Search for the cell housing the specified text and yield its [x, y] center coordinate. 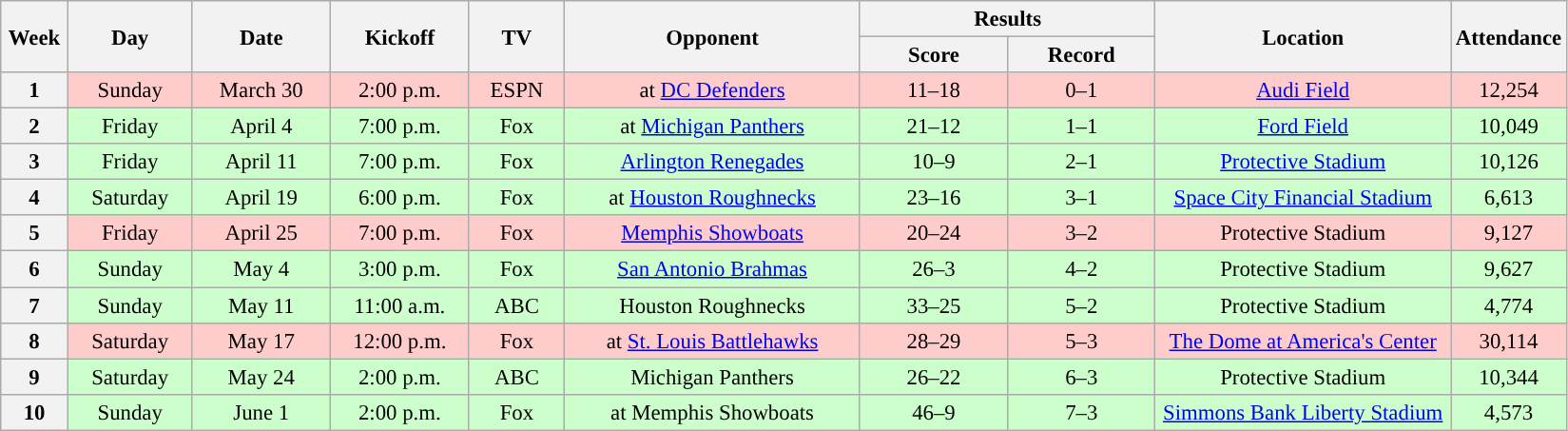
Audi Field [1303, 90]
7 [34, 305]
April 19 [261, 198]
2 [34, 127]
28–29 [934, 341]
4 [34, 198]
0–1 [1082, 90]
April 25 [261, 233]
4,573 [1509, 412]
8 [34, 341]
Michigan Panthers [713, 377]
April 11 [261, 162]
5 [34, 233]
San Antonio Brahmas [713, 269]
at St. Louis Battlehawks [713, 341]
26–22 [934, 377]
ESPN [517, 90]
1 [34, 90]
May 11 [261, 305]
Space City Financial Stadium [1303, 198]
Memphis Showboats [713, 233]
Arlington Renegades [713, 162]
9,627 [1509, 269]
3–1 [1082, 198]
at Memphis Showboats [713, 412]
33–25 [934, 305]
2–1 [1082, 162]
1–1 [1082, 127]
Attendance [1509, 36]
May 17 [261, 341]
9 [34, 377]
9,127 [1509, 233]
at Michigan Panthers [713, 127]
21–12 [934, 127]
Ford Field [1303, 127]
3:00 p.m. [400, 269]
Simmons Bank Liberty Stadium [1303, 412]
10–9 [934, 162]
at Houston Roughnecks [713, 198]
10,126 [1509, 162]
23–16 [934, 198]
April 4 [261, 127]
20–24 [934, 233]
Kickoff [400, 36]
30,114 [1509, 341]
6,613 [1509, 198]
4,774 [1509, 305]
May 4 [261, 269]
3–2 [1082, 233]
Houston Roughnecks [713, 305]
3 [34, 162]
12:00 p.m. [400, 341]
Location [1303, 36]
Record [1082, 55]
May 24 [261, 377]
10 [34, 412]
Week [34, 36]
June 1 [261, 412]
4–2 [1082, 269]
TV [517, 36]
Day [129, 36]
7–3 [1082, 412]
10,344 [1509, 377]
12,254 [1509, 90]
11–18 [934, 90]
46–9 [934, 412]
at DC Defenders [713, 90]
6–3 [1082, 377]
6:00 p.m. [400, 198]
March 30 [261, 90]
5–3 [1082, 341]
6 [34, 269]
26–3 [934, 269]
Score [934, 55]
11:00 a.m. [400, 305]
Date [261, 36]
Opponent [713, 36]
The Dome at America's Center [1303, 341]
10,049 [1509, 127]
Results [1008, 19]
5–2 [1082, 305]
